Extract the (X, Y) coordinate from the center of the cell holding the provided text.  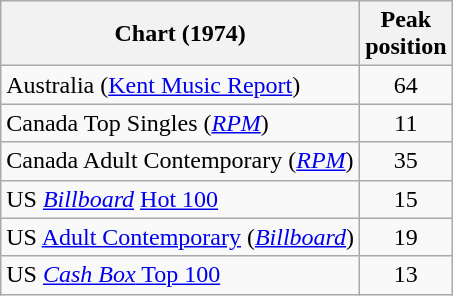
64 (406, 85)
13 (406, 275)
15 (406, 199)
Chart (1974) (180, 34)
11 (406, 123)
US Cash Box Top 100 (180, 275)
US Adult Contemporary (Billboard) (180, 237)
Canada Top Singles (RPM) (180, 123)
Australia (Kent Music Report) (180, 85)
35 (406, 161)
19 (406, 237)
Canada Adult Contemporary (RPM) (180, 161)
Peakposition (406, 34)
US Billboard Hot 100 (180, 199)
